Detect which cell encompasses the target text, then output its (x, y) center coordinate. 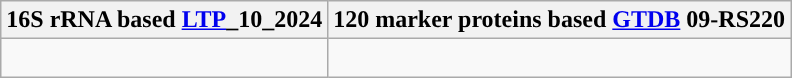
16S rRNA based LTP_10_2024 (164, 20)
120 marker proteins based GTDB 09-RS220 (560, 20)
